Detect which cell encompasses the target text, then output its (X, Y) center coordinate. 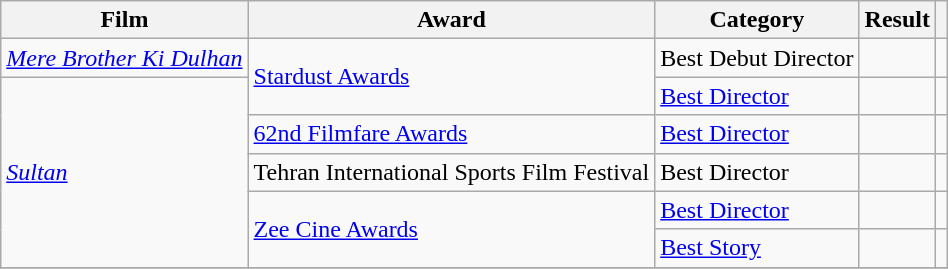
Stardust Awards (452, 77)
62nd Filmfare Awards (452, 134)
Best Story (757, 248)
Award (452, 20)
Result (897, 20)
Best Debut Director (757, 58)
Zee Cine Awards (452, 229)
Tehran International Sports Film Festival (452, 172)
Film (124, 20)
Mere Brother Ki Dulhan (124, 58)
Sultan (124, 172)
Category (757, 20)
